For the text-containing cell, return its midpoint in (x, y) coordinate format. 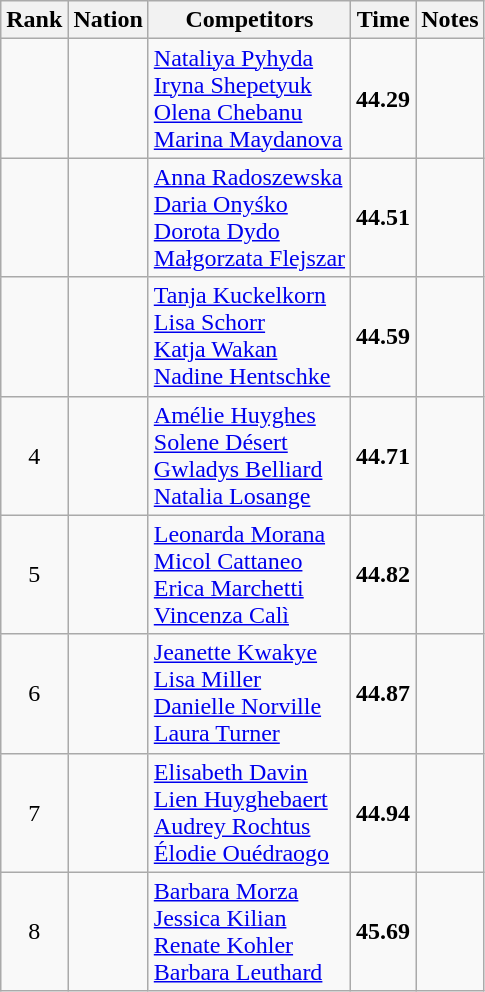
Amélie HuyghesSolene DésertGwladys BelliardNatalia Losange (249, 456)
44.51 (384, 218)
44.82 (384, 574)
7 (34, 812)
5 (34, 574)
4 (34, 456)
Time (384, 20)
Rank (34, 20)
44.94 (384, 812)
44.29 (384, 98)
Nation (108, 20)
Competitors (249, 20)
Anna RadoszewskaDaria OnyśkoDorota DydoMałgorzata Flejszar (249, 218)
8 (34, 932)
Tanja KuckelkornLisa SchorrKatja WakanNadine Hentschke (249, 336)
Notes (450, 20)
Elisabeth DavinLien HuyghebaertAudrey RochtusÉlodie Ouédraogo (249, 812)
Jeanette KwakyeLisa MillerDanielle NorvilleLaura Turner (249, 694)
44.71 (384, 456)
Nataliya PyhydaIryna ShepetyukOlena ChebanuMarina Maydanova (249, 98)
Barbara MorzaJessica KilianRenate KohlerBarbara Leuthard (249, 932)
45.69 (384, 932)
44.59 (384, 336)
Leonarda MoranaMicol CattaneoErica MarchettiVincenza Calì (249, 574)
44.87 (384, 694)
6 (34, 694)
